Scan for the cell matching the given text and deliver its [X, Y] coordinate at center. 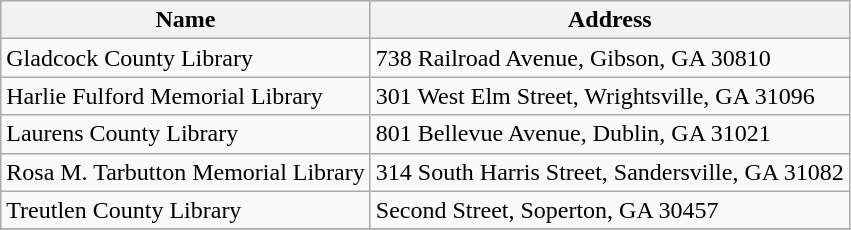
Laurens County Library [186, 134]
Address [610, 20]
801 Bellevue Avenue, Dublin, GA 31021 [610, 134]
Treutlen County Library [186, 210]
Name [186, 20]
Gladcock County Library [186, 58]
Second Street, Soperton, GA 30457 [610, 210]
Harlie Fulford Memorial Library [186, 96]
738 Railroad Avenue, Gibson, GA 30810 [610, 58]
301 West Elm Street, Wrightsville, GA 31096 [610, 96]
Rosa M. Tarbutton Memorial Library [186, 172]
314 South Harris Street, Sandersville, GA 31082 [610, 172]
